Search for the cell housing the specified text and yield its (x, y) center coordinate. 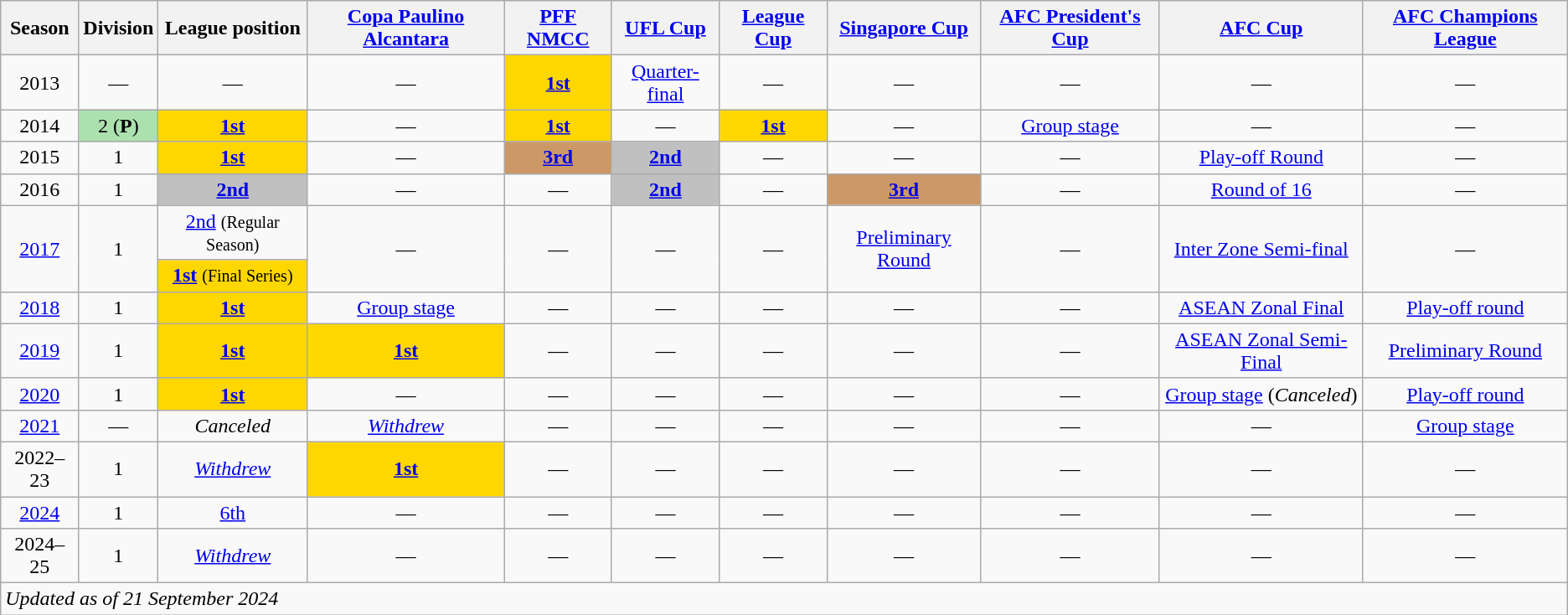
2024 (40, 512)
Play-off Round (1261, 158)
2014 (40, 126)
2021 (40, 426)
ASEAN Zonal Semi-Final (1261, 350)
2nd (Regular Season) (233, 233)
2020 (40, 394)
League Cup (773, 28)
Round of 16 (1261, 189)
UFL Cup (665, 28)
AFC President's Cup (1070, 28)
1st (Final Series) (233, 276)
2024–25 (40, 556)
Season (40, 28)
2013 (40, 82)
Quarter-final (665, 82)
Inter Zone Semi-final (1261, 248)
2019 (40, 350)
Copa Paulino Alcantara (406, 28)
AFC Champions League (1465, 28)
Division (119, 28)
2 (P) (119, 126)
Group stage (Canceled) (1261, 394)
Updated as of 21 September 2024 (784, 599)
AFC Cup (1261, 28)
Canceled (233, 426)
PFF NMCC (558, 28)
Singapore Cup (904, 28)
2015 (40, 158)
2022–23 (40, 469)
6th (233, 512)
League position (233, 28)
2016 (40, 189)
ASEAN Zonal Final (1261, 307)
2017 (40, 248)
2018 (40, 307)
